Pinpoint the cell where the given text exists, returning its (x, y) midpoint coordinate. 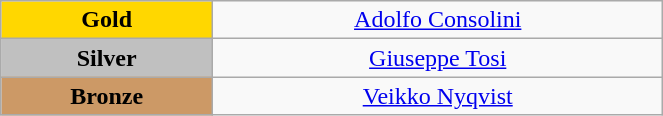
Adolfo Consolini (438, 20)
Giuseppe Tosi (438, 58)
Veikko Nyqvist (438, 96)
Gold (107, 20)
Bronze (107, 96)
Silver (107, 58)
